Search for the cell housing the specified text and yield its [X, Y] center coordinate. 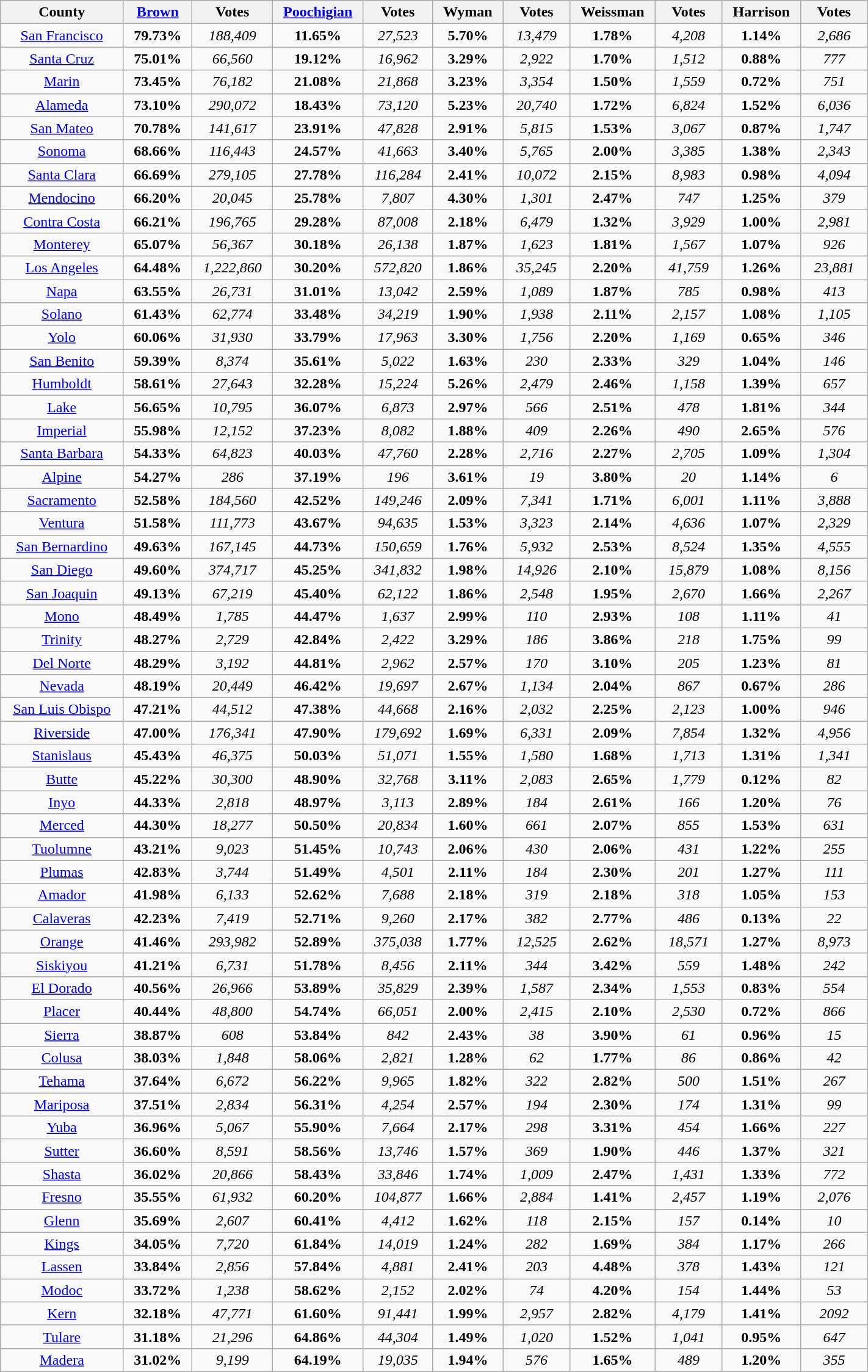
1,580 [537, 756]
1.33% [762, 1174]
San Mateo [62, 128]
48.29% [157, 662]
Alameda [62, 105]
26,966 [232, 988]
38.03% [157, 1058]
62,774 [232, 314]
51,071 [398, 756]
27.78% [317, 175]
26,138 [398, 244]
12,152 [232, 430]
1.88% [468, 430]
Imperial [62, 430]
188,409 [232, 35]
Inyo [62, 802]
1.82% [468, 1081]
41,759 [689, 267]
7,664 [398, 1128]
8,524 [689, 546]
1.68% [613, 756]
Mariposa [62, 1105]
7,720 [232, 1244]
0.12% [762, 779]
Sutter [62, 1151]
47.00% [157, 733]
20,449 [232, 686]
1.44% [762, 1290]
35.61% [317, 361]
61.43% [157, 314]
1,756 [537, 338]
0.86% [762, 1058]
51.78% [317, 965]
5,815 [537, 128]
446 [689, 1151]
31,930 [232, 338]
1.94% [468, 1360]
Sonoma [62, 151]
1,222,860 [232, 267]
8,983 [689, 175]
6 [834, 477]
Placer [62, 1011]
2,607 [232, 1221]
118 [537, 1221]
379 [834, 198]
21.08% [317, 82]
1,553 [689, 988]
196,765 [232, 221]
179,692 [398, 733]
33.48% [317, 314]
23.91% [317, 128]
267 [834, 1081]
46,375 [232, 756]
58.61% [157, 384]
4.20% [613, 1290]
60.06% [157, 338]
7,419 [232, 918]
60.41% [317, 1221]
554 [834, 988]
369 [537, 1151]
230 [537, 361]
41.98% [157, 895]
146 [834, 361]
0.95% [762, 1337]
Poochigian [317, 12]
2.67% [468, 686]
8,156 [834, 570]
2.91% [468, 128]
1.76% [468, 546]
4,412 [398, 1221]
76 [834, 802]
772 [834, 1174]
1.72% [613, 105]
30.18% [317, 244]
384 [689, 1244]
8,082 [398, 430]
Amador [62, 895]
2,705 [689, 454]
3.86% [613, 639]
322 [537, 1081]
23,881 [834, 267]
8,591 [232, 1151]
41 [834, 616]
3.30% [468, 338]
6,873 [398, 407]
255 [834, 849]
3,385 [689, 151]
104,877 [398, 1197]
2,479 [537, 384]
47,828 [398, 128]
Fresno [62, 1197]
9,260 [398, 918]
1,105 [834, 314]
3.11% [468, 779]
108 [689, 616]
41,663 [398, 151]
18,277 [232, 826]
34.05% [157, 1244]
7,341 [537, 500]
32.18% [157, 1313]
37.64% [157, 1081]
5.70% [468, 35]
290,072 [232, 105]
1,020 [537, 1337]
49.60% [157, 570]
40.44% [157, 1011]
43.21% [157, 849]
42 [834, 1058]
150,659 [398, 546]
1.04% [762, 361]
51.45% [317, 849]
2,083 [537, 779]
4,555 [834, 546]
44.30% [157, 826]
2,922 [537, 59]
32.28% [317, 384]
58.43% [317, 1174]
56,367 [232, 244]
64,823 [232, 454]
3.61% [468, 477]
13,746 [398, 1151]
0.14% [762, 1221]
29.28% [317, 221]
2.02% [468, 1290]
Stanislaus [62, 756]
2.39% [468, 988]
73.10% [157, 105]
79.73% [157, 35]
1.39% [762, 384]
2,884 [537, 1197]
66.69% [157, 175]
374,717 [232, 570]
55.98% [157, 430]
46.42% [317, 686]
12,525 [537, 942]
3,929 [689, 221]
2,716 [537, 454]
Lassen [62, 1267]
18.43% [317, 105]
2.04% [613, 686]
2,834 [232, 1105]
49.13% [157, 593]
9,965 [398, 1081]
1.70% [613, 59]
8,456 [398, 965]
40.03% [317, 454]
3.90% [613, 1035]
75.01% [157, 59]
52.58% [157, 500]
2,957 [537, 1313]
15 [834, 1035]
1,158 [689, 384]
1,713 [689, 756]
227 [834, 1128]
66.21% [157, 221]
5,067 [232, 1128]
27,643 [232, 384]
3,744 [232, 872]
51.49% [317, 872]
157 [689, 1221]
Brown [157, 12]
2.14% [613, 523]
431 [689, 849]
2.16% [468, 710]
293,982 [232, 942]
1,431 [689, 1174]
35.69% [157, 1221]
15,224 [398, 384]
218 [689, 639]
2.97% [468, 407]
319 [537, 895]
6,672 [232, 1081]
0.65% [762, 338]
53.84% [317, 1035]
2.25% [613, 710]
1,512 [689, 59]
2092 [834, 1313]
73,120 [398, 105]
3,888 [834, 500]
194 [537, 1105]
318 [689, 895]
44,512 [232, 710]
33.84% [157, 1267]
1.65% [613, 1360]
32,768 [398, 779]
9,199 [232, 1360]
Orange [62, 942]
4.30% [468, 198]
5.26% [468, 384]
Kern [62, 1313]
Napa [62, 291]
110 [537, 616]
2,152 [398, 1290]
Plumas [62, 872]
37.51% [157, 1105]
48.27% [157, 639]
47.38% [317, 710]
0.13% [762, 918]
3.10% [613, 662]
1.05% [762, 895]
Harrison [762, 12]
44.33% [157, 802]
82 [834, 779]
73.45% [157, 82]
1,637 [398, 616]
36.60% [157, 1151]
44,668 [398, 710]
20 [689, 477]
572,820 [398, 267]
1,301 [537, 198]
35,829 [398, 988]
6,133 [232, 895]
2.59% [468, 291]
2.33% [613, 361]
559 [689, 965]
18,571 [689, 942]
31.18% [157, 1337]
2,123 [689, 710]
Kings [62, 1244]
58.56% [317, 1151]
409 [537, 430]
1.99% [468, 1313]
2.61% [613, 802]
2,686 [834, 35]
19,035 [398, 1360]
2,457 [689, 1197]
42.52% [317, 500]
4,501 [398, 872]
Calaveras [62, 918]
42.23% [157, 918]
1.35% [762, 546]
2.27% [613, 454]
2.34% [613, 988]
1.55% [468, 756]
478 [689, 407]
25.78% [317, 198]
30,300 [232, 779]
1.22% [762, 849]
38 [537, 1035]
2.46% [613, 384]
52.71% [317, 918]
Tehama [62, 1081]
2.62% [613, 942]
49.63% [157, 546]
San Francisco [62, 35]
43.67% [317, 523]
45.22% [157, 779]
203 [537, 1267]
40.56% [157, 988]
2,267 [834, 593]
47.21% [157, 710]
1.49% [468, 1337]
1.50% [613, 82]
842 [398, 1035]
111 [834, 872]
184,560 [232, 500]
Colusa [62, 1058]
41.46% [157, 942]
0.88% [762, 59]
31.01% [317, 291]
44.47% [317, 616]
1.28% [468, 1058]
657 [834, 384]
785 [689, 291]
41.21% [157, 965]
430 [537, 849]
11.65% [317, 35]
60.20% [317, 1197]
Humboldt [62, 384]
1.74% [468, 1174]
2,422 [398, 639]
3.23% [468, 82]
1.95% [613, 593]
154 [689, 1290]
3,323 [537, 523]
2,032 [537, 710]
946 [834, 710]
61,932 [232, 1197]
2,818 [232, 802]
Shasta [62, 1174]
Tuolumne [62, 849]
201 [689, 872]
74 [537, 1290]
279,105 [232, 175]
1,134 [537, 686]
4,254 [398, 1105]
1,785 [232, 616]
35,245 [537, 267]
282 [537, 1244]
76,182 [232, 82]
1.38% [762, 151]
9,023 [232, 849]
6,331 [537, 733]
777 [834, 59]
3.80% [613, 477]
45.40% [317, 593]
375,038 [398, 942]
1,304 [834, 454]
Trinity [62, 639]
2,548 [537, 593]
10,795 [232, 407]
Alpine [62, 477]
751 [834, 82]
42.83% [157, 872]
Nevada [62, 686]
El Dorado [62, 988]
Santa Cruz [62, 59]
Ventura [62, 523]
26,731 [232, 291]
Sacramento [62, 500]
Wyman [468, 12]
1,238 [232, 1290]
661 [537, 826]
63.55% [157, 291]
2.26% [613, 430]
Butte [62, 779]
3.31% [613, 1128]
Modoc [62, 1290]
58.62% [317, 1290]
64.48% [157, 267]
7,854 [689, 733]
14,926 [537, 570]
5,932 [537, 546]
San Joaquin [62, 593]
2,729 [232, 639]
1.37% [762, 1151]
17,963 [398, 338]
Glenn [62, 1221]
66.20% [157, 198]
6,001 [689, 500]
47.90% [317, 733]
4,881 [398, 1267]
Solano [62, 314]
4,956 [834, 733]
Yolo [62, 338]
20,834 [398, 826]
20,740 [537, 105]
Contra Costa [62, 221]
1,623 [537, 244]
4,179 [689, 1313]
66,560 [232, 59]
54.33% [157, 454]
52.62% [317, 895]
48.49% [157, 616]
67,219 [232, 593]
3,113 [398, 802]
1.63% [468, 361]
6,036 [834, 105]
6,731 [232, 965]
1.17% [762, 1244]
116,443 [232, 151]
1,559 [689, 82]
3,354 [537, 82]
1.25% [762, 198]
64.86% [317, 1337]
61 [689, 1035]
0.83% [762, 988]
Mono [62, 616]
1,779 [689, 779]
48,800 [232, 1011]
1.75% [762, 639]
19 [537, 477]
176,341 [232, 733]
Siskiyou [62, 965]
Monterey [62, 244]
2,962 [398, 662]
45.25% [317, 570]
10 [834, 1221]
57.84% [317, 1267]
355 [834, 1360]
San Benito [62, 361]
2.89% [468, 802]
116,284 [398, 175]
34,219 [398, 314]
33.72% [157, 1290]
Los Angeles [62, 267]
0.87% [762, 128]
2.43% [468, 1035]
166 [689, 802]
1,567 [689, 244]
Riverside [62, 733]
2,981 [834, 221]
Santa Clara [62, 175]
489 [689, 1360]
566 [537, 407]
48.97% [317, 802]
87,008 [398, 221]
111,773 [232, 523]
378 [689, 1267]
33,846 [398, 1174]
747 [689, 198]
44,304 [398, 1337]
66,051 [398, 1011]
4.48% [613, 1267]
Santa Barbara [62, 454]
48.19% [157, 686]
Mendocino [62, 198]
121 [834, 1267]
1.26% [762, 267]
55.90% [317, 1128]
81 [834, 662]
31.02% [157, 1360]
631 [834, 826]
167,145 [232, 546]
54.27% [157, 477]
San Bernardino [62, 546]
855 [689, 826]
1.23% [762, 662]
2.93% [613, 616]
170 [537, 662]
County [62, 12]
866 [834, 1011]
47,771 [232, 1313]
20,045 [232, 198]
1,747 [834, 128]
2.53% [613, 546]
266 [834, 1244]
490 [689, 430]
141,617 [232, 128]
36.96% [157, 1128]
1,089 [537, 291]
13,479 [537, 35]
16,962 [398, 59]
20,866 [232, 1174]
2,821 [398, 1058]
382 [537, 918]
56.31% [317, 1105]
36.02% [157, 1174]
44.73% [317, 546]
50.03% [317, 756]
1.43% [762, 1267]
54.74% [317, 1011]
56.65% [157, 407]
35.55% [157, 1197]
68.66% [157, 151]
San Luis Obispo [62, 710]
Madera [62, 1360]
196 [398, 477]
65.07% [157, 244]
19,697 [398, 686]
186 [537, 639]
30.20% [317, 267]
500 [689, 1081]
86 [689, 1058]
149,246 [398, 500]
Tulare [62, 1337]
Merced [62, 826]
4,208 [689, 35]
37.23% [317, 430]
7,688 [398, 895]
Sierra [62, 1035]
10,743 [398, 849]
454 [689, 1128]
2,076 [834, 1197]
2,415 [537, 1011]
15,879 [689, 570]
61.84% [317, 1244]
1,009 [537, 1174]
27,523 [398, 35]
0.67% [762, 686]
61.60% [317, 1313]
8,374 [232, 361]
Marin [62, 82]
91,441 [398, 1313]
21,296 [232, 1337]
59.39% [157, 361]
341,832 [398, 570]
608 [232, 1035]
153 [834, 895]
2.99% [468, 616]
Lake [62, 407]
3,192 [232, 662]
44.81% [317, 662]
1.24% [468, 1244]
2.28% [468, 454]
2.77% [613, 918]
37.19% [317, 477]
1,848 [232, 1058]
1.51% [762, 1081]
6,479 [537, 221]
53.89% [317, 988]
56.22% [317, 1081]
33.79% [317, 338]
70.78% [157, 128]
867 [689, 686]
1,587 [537, 988]
94,635 [398, 523]
3,067 [689, 128]
1,938 [537, 314]
2.07% [613, 826]
Yuba [62, 1128]
4,636 [689, 523]
8,973 [834, 942]
5.23% [468, 105]
51.58% [157, 523]
2.51% [613, 407]
205 [689, 662]
14,019 [398, 1244]
1,041 [689, 1337]
2,329 [834, 523]
1.62% [468, 1221]
329 [689, 361]
58.06% [317, 1058]
13,042 [398, 291]
52.89% [317, 942]
413 [834, 291]
1.71% [613, 500]
5,022 [398, 361]
7,807 [398, 198]
2,343 [834, 151]
2,670 [689, 593]
242 [834, 965]
22 [834, 918]
1,169 [689, 338]
2,530 [689, 1011]
1.57% [468, 1151]
6,824 [689, 105]
62,122 [398, 593]
647 [834, 1337]
45.43% [157, 756]
24.57% [317, 151]
1.19% [762, 1197]
42.84% [317, 639]
2,157 [689, 314]
48.90% [317, 779]
1,341 [834, 756]
3.40% [468, 151]
174 [689, 1105]
346 [834, 338]
298 [537, 1128]
2,856 [232, 1267]
19.12% [317, 59]
3.42% [613, 965]
1.78% [613, 35]
64.19% [317, 1360]
21,868 [398, 82]
38.87% [157, 1035]
486 [689, 918]
10,072 [537, 175]
47,760 [398, 454]
36.07% [317, 407]
1.60% [468, 826]
321 [834, 1151]
Weissman [613, 12]
926 [834, 244]
San Diego [62, 570]
53 [834, 1290]
50.50% [317, 826]
Del Norte [62, 662]
62 [537, 1058]
1.09% [762, 454]
5,765 [537, 151]
1.98% [468, 570]
4,094 [834, 175]
1.48% [762, 965]
0.96% [762, 1035]
